Scan for the cell matching the given text and deliver its [X, Y] coordinate at center. 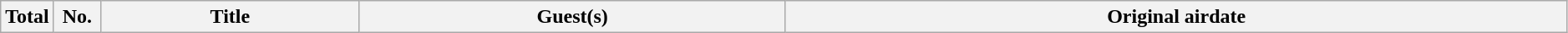
Original airdate [1176, 17]
Total [28, 17]
Guest(s) [572, 17]
Title [230, 17]
No. [77, 17]
